From the cell containing the given text, extract its center point as (X, Y) coordinate. 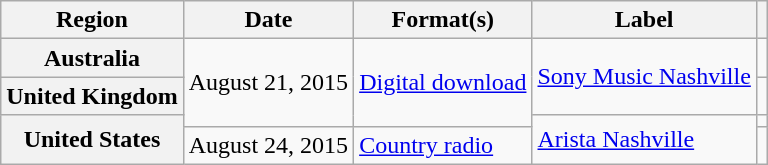
Arista Nashville (644, 140)
August 24, 2015 (268, 145)
Region (92, 20)
United States (92, 140)
August 21, 2015 (268, 82)
Format(s) (443, 20)
United Kingdom (92, 96)
Australia (92, 58)
Date (268, 20)
Sony Music Nashville (644, 77)
Digital download (443, 82)
Label (644, 20)
Country radio (443, 145)
